Locate the cell with the specified text and output its [X, Y] center coordinate. 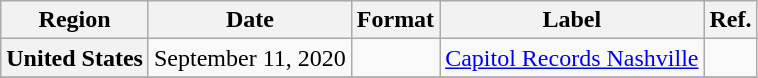
Capitol Records Nashville [572, 58]
Ref. [730, 20]
September 11, 2020 [250, 58]
Region [75, 20]
United States [75, 58]
Format [395, 20]
Date [250, 20]
Label [572, 20]
